Return [x, y] of the center of cell containing provided text 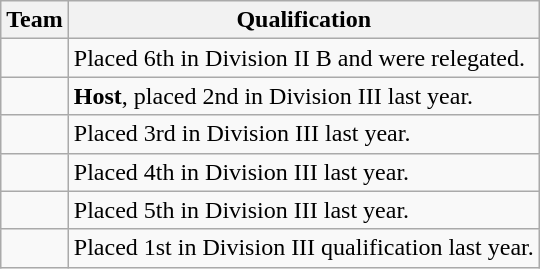
Placed 1st in Division III qualification last year. [304, 248]
Placed 3rd in Division III last year. [304, 134]
Team [35, 20]
Placed 4th in Division III last year. [304, 172]
Qualification [304, 20]
Placed 5th in Division III last year. [304, 210]
Placed 6th in Division II B and were relegated. [304, 58]
Host, placed 2nd in Division III last year. [304, 96]
